Extract the [X, Y] coordinate from the center of the cell holding the provided text.  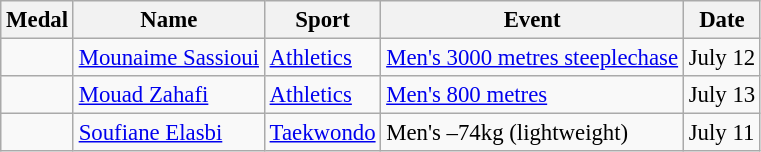
Mouad Zahafi [168, 95]
Men's –74kg (lightweight) [532, 133]
Mounaime Sassioui [168, 58]
Taekwondo [322, 133]
Men's 800 metres [532, 95]
Event [532, 20]
Name [168, 20]
Men's 3000 metres steeplechase [532, 58]
July 12 [722, 58]
Medal [38, 20]
Soufiane Elasbi [168, 133]
July 13 [722, 95]
Sport [322, 20]
July 11 [722, 133]
Date [722, 20]
